Return the (x, y) coordinate for the center point of the cell that contains the specified text.  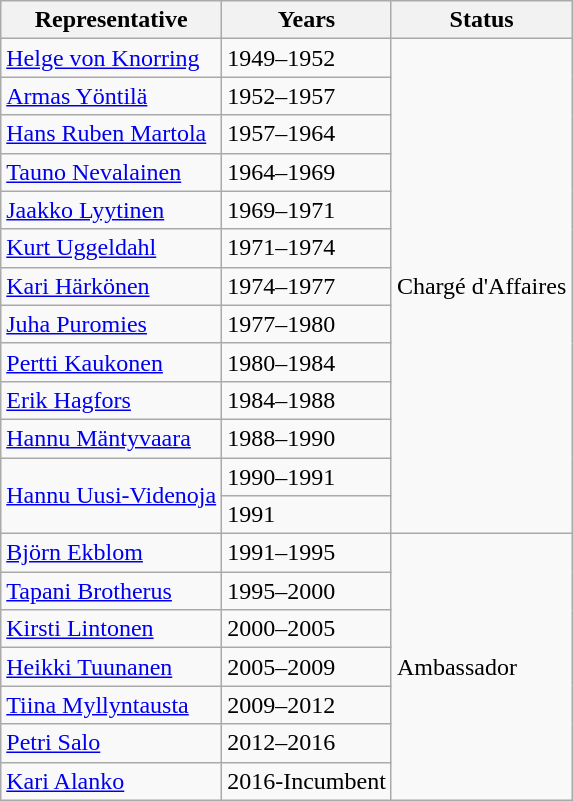
2016-Incumbent (307, 781)
Helge von Knorring (112, 58)
2009–2012 (307, 705)
Chargé d'Affaires (481, 286)
Erik Hagfors (112, 400)
Jaakko Lyytinen (112, 210)
1991 (307, 515)
Tapani Brotherus (112, 591)
1995–2000 (307, 591)
1971–1974 (307, 248)
Tauno Nevalainen (112, 172)
1952–1957 (307, 96)
1964–1969 (307, 172)
Hannu Mäntyvaara (112, 438)
2005–2009 (307, 667)
1974–1977 (307, 286)
2000–2005 (307, 629)
Björn Ekblom (112, 553)
1990–1991 (307, 477)
Pertti Kaukonen (112, 362)
1991–1995 (307, 553)
1969–1971 (307, 210)
1957–1964 (307, 134)
1980–1984 (307, 362)
2012–2016 (307, 743)
Years (307, 20)
Kari Härkönen (112, 286)
Hans Ruben Martola (112, 134)
Tiina Myllyntausta (112, 705)
Representative (112, 20)
1977–1980 (307, 324)
Heikki Tuunanen (112, 667)
Petri Salo (112, 743)
1949–1952 (307, 58)
Kurt Uggeldahl (112, 248)
Kari Alanko (112, 781)
Hannu Uusi-Videnoja (112, 496)
Kirsti Lintonen (112, 629)
Juha Puromies (112, 324)
Ambassador (481, 667)
Armas Yöntilä (112, 96)
1984–1988 (307, 400)
Status (481, 20)
1988–1990 (307, 438)
